Capture the cell that displays the provided text and extract its (X, Y) central coordinate. 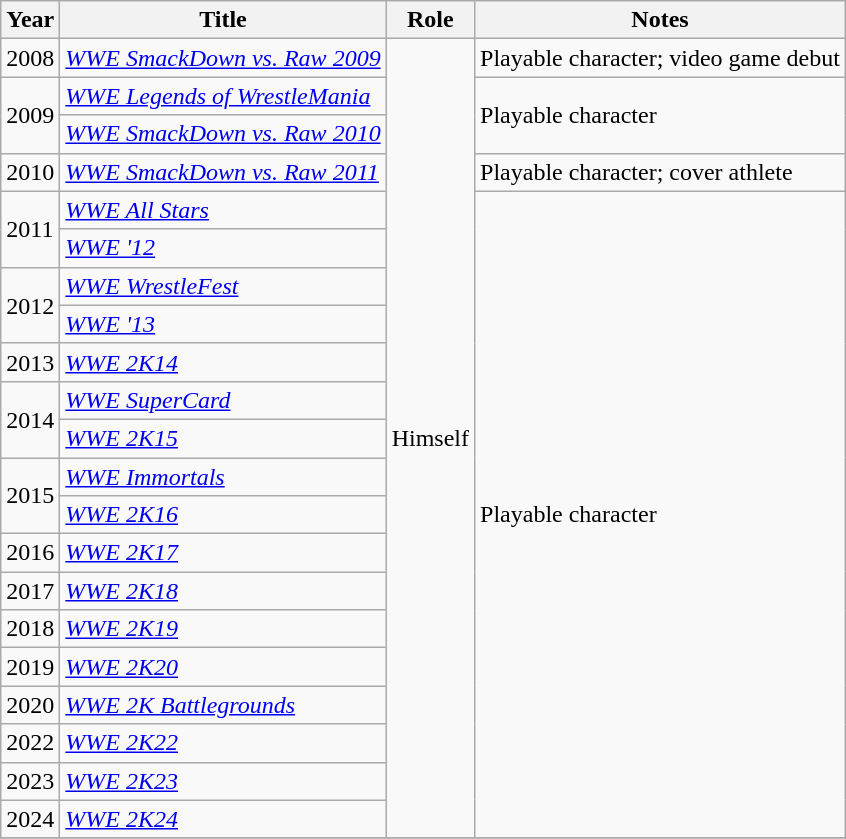
WWE 2K16 (223, 515)
WWE 2K22 (223, 743)
2019 (30, 667)
WWE All Stars (223, 210)
2016 (30, 553)
2015 (30, 496)
WWE 2K14 (223, 362)
WWE SmackDown vs. Raw 2011 (223, 172)
Playable character; video game debut (660, 58)
2008 (30, 58)
WWE 2K Battlegrounds (223, 705)
WWE '13 (223, 324)
WWE SuperCard (223, 400)
2017 (30, 591)
Playable character; cover athlete (660, 172)
WWE 2K20 (223, 667)
2010 (30, 172)
WWE SmackDown vs. Raw 2009 (223, 58)
2022 (30, 743)
WWE '12 (223, 248)
2024 (30, 819)
WWE Legends of WrestleMania (223, 96)
WWE 2K18 (223, 591)
Role (430, 20)
2020 (30, 705)
Title (223, 20)
2011 (30, 229)
Himself (430, 438)
2013 (30, 362)
2014 (30, 419)
2009 (30, 115)
WWE 2K24 (223, 819)
2018 (30, 629)
WWE 2K17 (223, 553)
WWE Immortals (223, 477)
WWE 2K15 (223, 438)
Year (30, 20)
WWE SmackDown vs. Raw 2010 (223, 134)
WWE 2K23 (223, 781)
2023 (30, 781)
Notes (660, 20)
WWE 2K19 (223, 629)
WWE WrestleFest (223, 286)
2012 (30, 305)
